Pinpoint the cell where the given text exists, returning its [X, Y] midpoint coordinate. 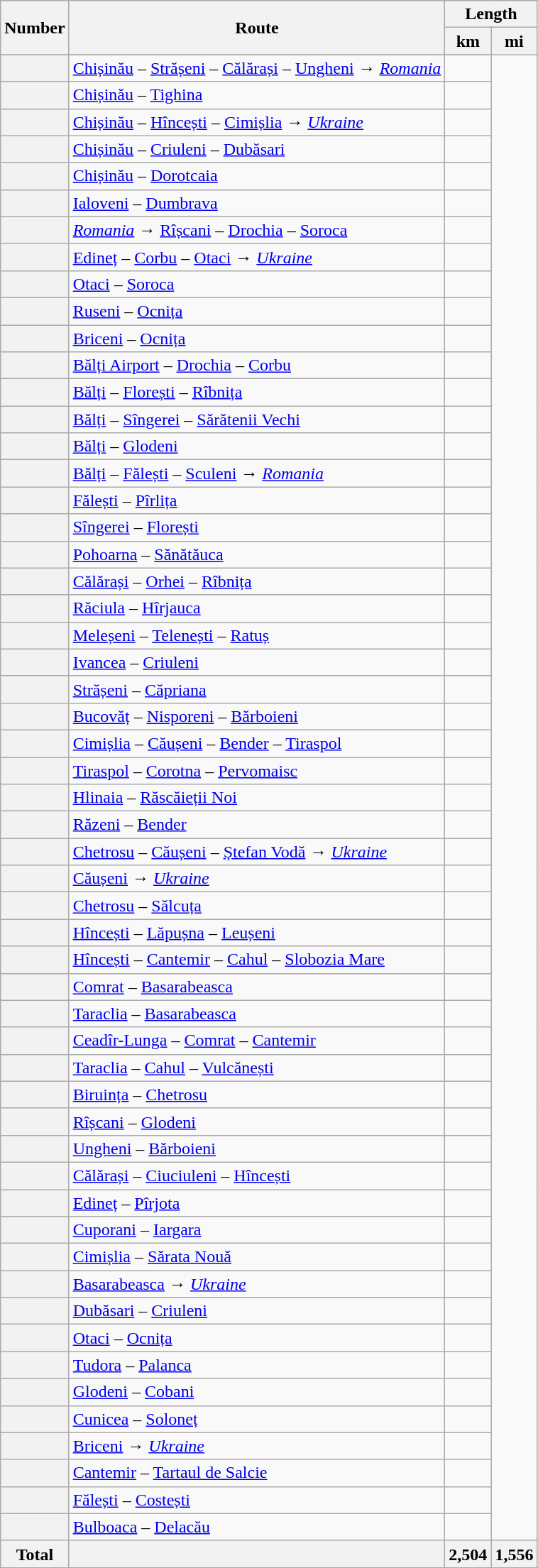
Chișinău – Tighina [257, 95]
Ungheni – Bărboieni [257, 1148]
Bălți – Fălești – Sculeni → Romania [257, 473]
Bulboaca – Delacău [257, 1527]
Glodeni – Cobani [257, 1392]
Răciula – Hîrjauca [257, 608]
Sîngerei – Florești [257, 527]
Ceadîr-Lunga – Comrat – Cantemir [257, 1041]
Tiraspol – Corotna – Pervomaisc [257, 770]
Dubăsari – Criuleni [257, 1311]
km [468, 41]
Biruința – Chetrosu [257, 1095]
Comrat – Basarabeasca [257, 987]
Length [491, 14]
Răzeni – Bender [257, 825]
Cimișlia – Căușeni – Bender – Tiraspol [257, 743]
Cimișlia – Sărata Nouă [257, 1257]
Rîșcani – Glodeni [257, 1122]
Otaci – Ocnița [257, 1338]
Route [257, 28]
Hîncești – Lăpușna – Leușeni [257, 933]
Bălți – Glodeni [257, 446]
Ialoveni – Dumbrava [257, 203]
Cunicea – Soloneț [257, 1419]
Bălți – Sîngerei – Sărătenii Vechi [257, 420]
Basarabeasca → Ukraine [257, 1284]
Briceni → Ukraine [257, 1446]
Fălești – Costești [257, 1500]
Pohoarna – Sănătăuca [257, 554]
Chișinău – Dorotcaia [257, 176]
Ruseni – Ocnița [257, 311]
Edineț – Pîrjota [257, 1203]
Edineț – Corbu – Otaci → Ukraine [257, 257]
Strășeni – Căpriana [257, 689]
Bucovăț – Nisporeni – Bărboieni [257, 716]
Căușeni → Ukraine [257, 879]
Bălți – Florești – Rîbnița [257, 393]
Otaci – Soroca [257, 284]
Briceni – Ocnița [257, 339]
Chișinău – Hîncești – Cimișlia → Ukraine [257, 122]
Călărași – Ciuciuleni – Hîncești [257, 1175]
Total [35, 1554]
Fălești – Pîrlița [257, 500]
Taraclia – Basarabeasca [257, 1014]
1,556 [514, 1554]
Hlinaia – Răscăieții Noi [257, 798]
Chetrosu – Căușeni – Ștefan Vodă → Ukraine [257, 852]
Hîncești – Cantemir – Cahul – Slobozia Mare [257, 960]
Ivancea – Criuleni [257, 662]
Cuporani – Iargara [257, 1230]
Chișinău – Criuleni – Dubăsari [257, 149]
Tudora – Palanca [257, 1365]
Taraclia – Cahul – Vulcănești [257, 1068]
Chetrosu – Sălcuța [257, 906]
Chișinău – Strășeni – Călărași – Ungheni → Romania [257, 68]
Romania → Rîșcani – Drochia – Soroca [257, 230]
2,504 [468, 1554]
Number [35, 28]
Călărași – Orhei – Rîbnița [257, 581]
Cantemir – Tartaul de Salcie [257, 1473]
Meleșeni – Telenești – Ratuș [257, 635]
Bălți Airport – Drochia – Corbu [257, 366]
mi [514, 41]
